Find where the given text appears and provide that cell's center as (x, y) coordinate. 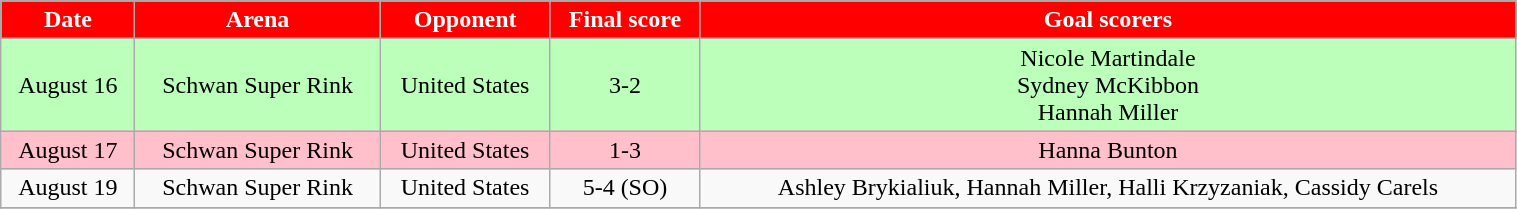
Nicole MartindaleSydney McKibbonHannah Miller (1108, 85)
Arena (258, 20)
1-3 (625, 150)
Date (68, 20)
Hanna Bunton (1108, 150)
5-4 (SO) (625, 188)
Final score (625, 20)
3-2 (625, 85)
Opponent (465, 20)
August 17 (68, 150)
August 19 (68, 188)
August 16 (68, 85)
Goal scorers (1108, 20)
Ashley Brykialiuk, Hannah Miller, Halli Krzyzaniak, Cassidy Carels (1108, 188)
